Identify which cell holds the provided text, then report its (X, Y) central coordinate. 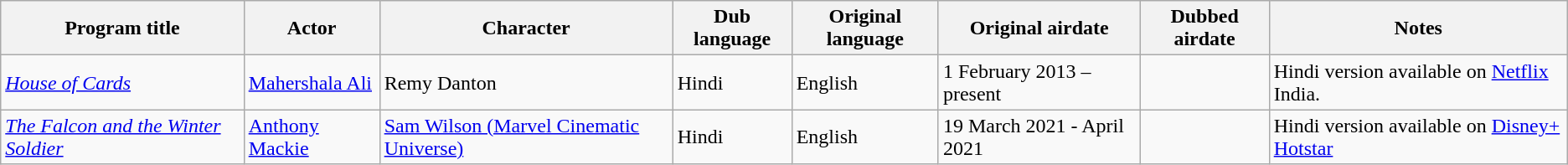
Character (526, 28)
The Falcon and the Winter Soldier (122, 137)
Notes (1418, 28)
Hindi version available on Disney+ Hotstar (1418, 137)
Anthony Mackie (312, 137)
Remy Danton (526, 82)
Hindi version available on Netflix India. (1418, 82)
Program title (122, 28)
Original language (864, 28)
Original airdate (1039, 28)
1 February 2013 – present (1039, 82)
Dubbed airdate (1204, 28)
Actor (312, 28)
19 March 2021 - April 2021 (1039, 137)
House of Cards (122, 82)
Mahershala Ali (312, 82)
Dub language (732, 28)
Sam Wilson (Marvel Cinematic Universe) (526, 137)
